Pinpoint the cell where the given text exists, returning its [X, Y] midpoint coordinate. 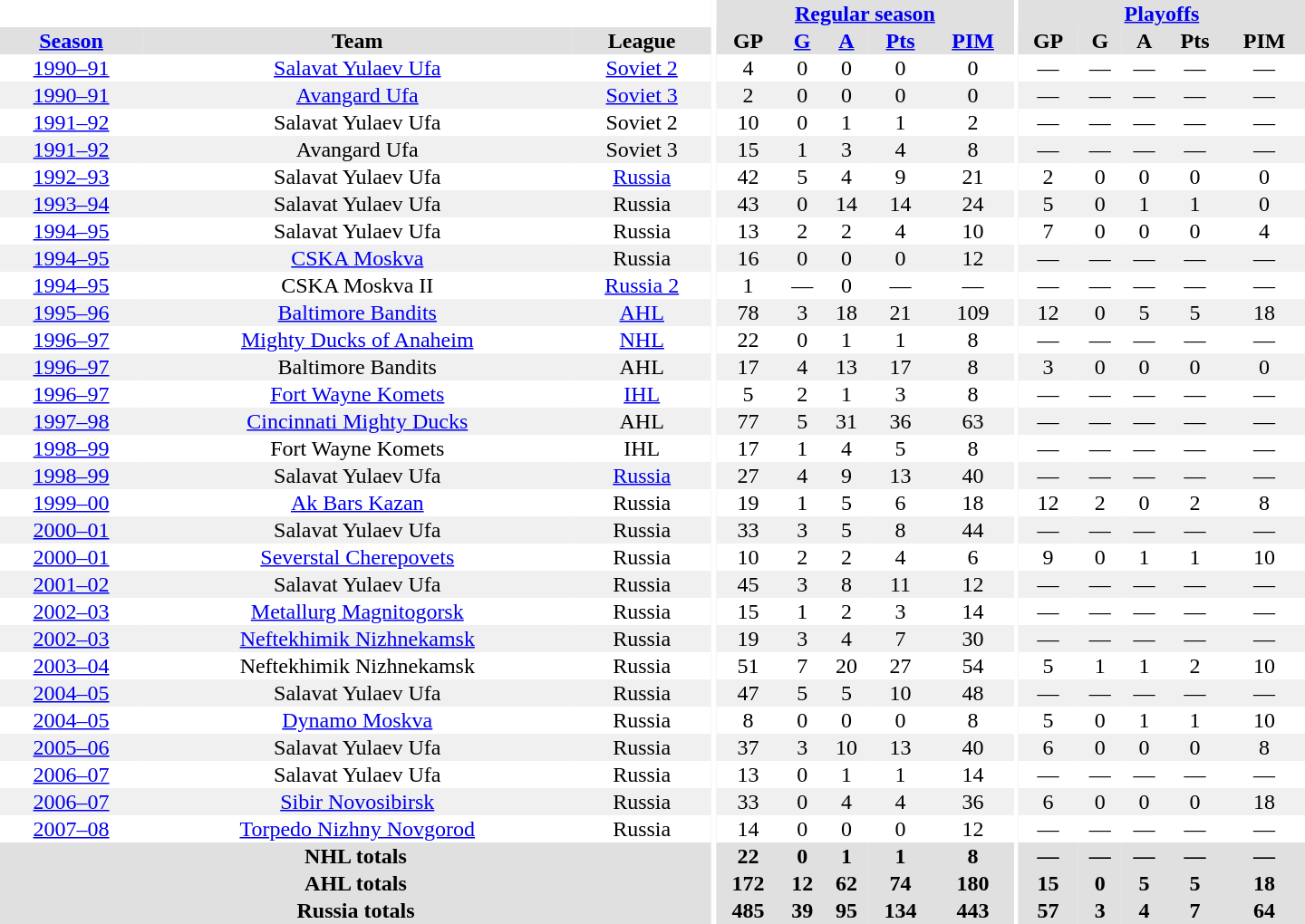
Severstal Cherepovets [357, 557]
47 [748, 693]
Torpedo Nizhny Novgorod [357, 829]
2003–04 [71, 666]
Season [71, 41]
95 [846, 910]
11 [900, 584]
180 [973, 883]
24 [973, 204]
48 [973, 693]
Team [357, 41]
109 [973, 313]
44 [973, 530]
Russia totals [355, 910]
1993–94 [71, 204]
1997–98 [71, 421]
CSKA Moskva [357, 258]
172 [748, 883]
43 [748, 204]
2007–08 [71, 829]
30 [973, 639]
63 [973, 421]
Regular season [865, 14]
77 [748, 421]
1995–96 [71, 313]
64 [1264, 910]
Russia 2 [642, 285]
57 [1049, 910]
1999–00 [71, 503]
78 [748, 313]
Metallurg Magnitogorsk [357, 611]
37 [748, 747]
Ak Bars Kazan [357, 503]
42 [748, 177]
Playoffs [1162, 14]
2005–06 [71, 747]
31 [846, 421]
1992–93 [71, 177]
NHL totals [355, 856]
CSKA Moskva II [357, 285]
39 [803, 910]
Dynamo Moskva [357, 720]
20 [846, 666]
443 [973, 910]
134 [900, 910]
2001–02 [71, 584]
62 [846, 883]
54 [973, 666]
16 [748, 258]
51 [748, 666]
AHL totals [355, 883]
Mighty Ducks of Anaheim [357, 340]
74 [900, 883]
NHL [642, 340]
485 [748, 910]
League [642, 41]
Cincinnati Mighty Ducks [357, 421]
45 [748, 584]
Sibir Novosibirsk [357, 802]
